Return [X, Y] of the center of cell containing provided text 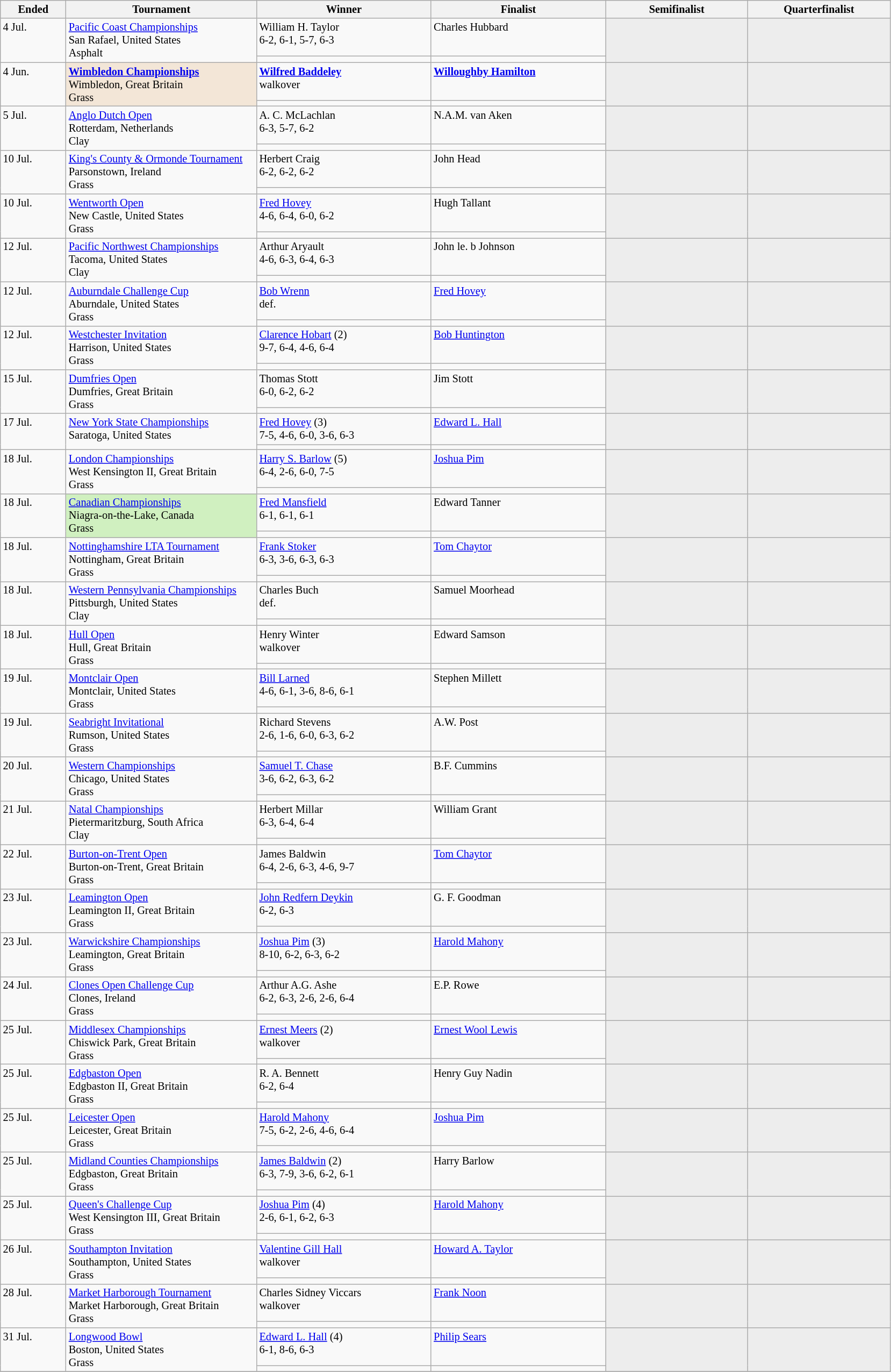
Arthur A.G. Ashe6-2, 6-3, 2-6, 2-6, 6-4 [344, 995]
John Head [518, 169]
Natal ChampionshipsPietermaritzburg, South AfricaClay [161, 823]
Charles Hubbard [518, 37]
4 Jun. [33, 84]
Samuel T. Chase3-6, 6-2, 6-3, 6-2 [344, 776]
Winner [344, 9]
Middlesex Championships Chiswick Park, Great BritainGrass [161, 1042]
Herbert Millar 6-3, 6-4, 6-4 [344, 819]
King's County & Ormonde TournamentParsonstown, IrelandGrass [161, 172]
London ChampionshipsWest Kensington II, Great BritainGrass [161, 471]
Leamington OpenLeamington II, Great BritainGrass [161, 911]
31 Jul. [33, 1349]
John le. b Johnson [518, 256]
Ernest Wool Lewis [518, 1039]
Semifinalist [677, 9]
Charles Buchdef. [344, 600]
Western Pennsylvania Championships Pittsburgh, United StatesClay [161, 603]
Harry S. Barlow (5)6-4, 2-6, 6-0, 7-5 [344, 468]
Western ChampionshipsChicago, United StatesGrass [161, 779]
Thomas Stott 6-0, 6-2, 6-2 [344, 388]
Ernest Meers (2)walkover [344, 1039]
Quarterfinalist [819, 9]
R. A. Bennett 6-2, 6-4 [344, 1083]
Howard A. Taylor [518, 1259]
Bill Larned4-6, 6-1, 3-6, 8-6, 6-1 [344, 688]
Southampton InvitationSouthampton, United StatesGrass [161, 1262]
Fred Mansfield 6-1, 6-1, 6-1 [344, 512]
Joshua Pim (4)2-6, 6-1, 6-2, 6-3 [344, 1214]
28 Jul. [33, 1306]
William H. Taylor6-2, 6-1, 5-7, 6-3 [344, 37]
Market Harborough TournamentMarket Harborough, Great BritainGrass [161, 1306]
Samuel Moorhead [518, 600]
B.F. Cummins [518, 776]
Edgbaston OpenEdgbaston II, Great BritainGrass [161, 1086]
Edward Tanner [518, 512]
E.P. Rowe [518, 995]
Burton-on-Trent Open Burton-on-Trent, Great BritainGrass [161, 867]
Finalist [518, 9]
Willoughby Hamilton [518, 81]
Midland Counties ChampionshipsEdgbaston, Great BritainGrass [161, 1174]
Harold Mahony7-5, 6-2, 2-6, 4-6, 6-4 [344, 1127]
A.W. Post [518, 732]
Frank Stoker6-3, 3-6, 6-3, 6-3 [344, 556]
A. C. McLachlan 6-3, 5-7, 6-2 [344, 125]
Fred Hovey [518, 301]
Henry Winter walkover [344, 644]
N.A.M. van Aken [518, 125]
Richard Stevens 2-6, 1-6, 6-0, 6-3, 6-2 [344, 732]
James Baldwin (2)6-3, 7-9, 3-6, 6-2, 6-1 [344, 1171]
Henry Guy Nadin [518, 1083]
Ended [33, 9]
William Grant [518, 819]
Warwickshire ChampionshipsLeamington, Great BritainGrass [161, 954]
20 Jul. [33, 779]
15 Jul. [33, 391]
Edward Samson [518, 644]
Harry Barlow [518, 1171]
Wilfred Baddeleywalkover [344, 81]
Jim Stott [518, 388]
Edward L. Hall (4)6-1, 8-6, 6-3 [344, 1346]
Tournament [161, 9]
Auburndale Challenge CupAburndale, United StatesGrass [161, 304]
Clones Open Challenge CupClones, IrelandGrass [161, 998]
Wimbledon ChampionshipsWimbledon, Great BritainGrass [161, 84]
Clarence Hobart (2)9-7, 6-4, 4-6, 6-4 [344, 345]
Joshua Pim (3)8-10, 6-2, 6-3, 6-2 [344, 951]
4 Jul. [33, 40]
Pacific Northwest Championships Tacoma, United StatesClay [161, 260]
21 Jul. [33, 823]
Edward L. Hall [518, 429]
24 Jul. [33, 998]
Leicester OpenLeicester, Great BritainGrass [161, 1130]
James Baldwin6-4, 2-6, 6-3, 4-6, 9-7 [344, 863]
Pacific Coast ChampionshipsSan Rafael, United StatesAsphalt [161, 40]
Fred Hovey (3) 7-5, 4-6, 6-0, 3-6, 6-3 [344, 429]
Stephen Millett [518, 688]
Westchester InvitationHarrison, United StatesGrass [161, 348]
Charles Sidney Viccarswalkover [344, 1303]
26 Jul. [33, 1262]
Arthur Aryault4-6, 6-3, 6-4, 6-3 [344, 256]
Seabright InvitationalRumson, United StatesGrass [161, 735]
Anglo Dutch OpenRotterdam, NetherlandsClay [161, 128]
G. F. Goodman [518, 907]
Hugh Tallant [518, 213]
5 Jul. [33, 128]
Frank Noon [518, 1303]
Longwood BowlBoston, United StatesGrass [161, 1349]
Canadian Championships Niagra-on-the-Lake, CanadaGrass [161, 516]
Fred Hovey 4-6, 6-4, 6-0, 6-2 [344, 213]
Philip Sears [518, 1346]
Dumfries OpenDumfries, Great BritainGrass [161, 391]
Queen's Challenge CupWest Kensington III, Great BritainGrass [161, 1218]
Nottinghamshire LTA Tournament Nottingham, Great BritainGrass [161, 560]
Bob Huntington [518, 345]
17 Jul. [33, 431]
Montclair Open Montclair, United StatesGrass [161, 691]
Herbert Craig6-2, 6-2, 6-2 [344, 169]
Wentworth Open New Castle, United StatesGrass [161, 216]
22 Jul. [33, 867]
Hull OpenHull, Great BritainGrass [161, 647]
Bob Wrenndef. [344, 301]
John Redfern Deykin6-2, 6-3 [344, 907]
Valentine Gill Hallwalkover [344, 1259]
New York State ChampionshipsSaratoga, United States [161, 431]
